Determine the (X, Y) coordinate at the center of the cell enclosing the given text.  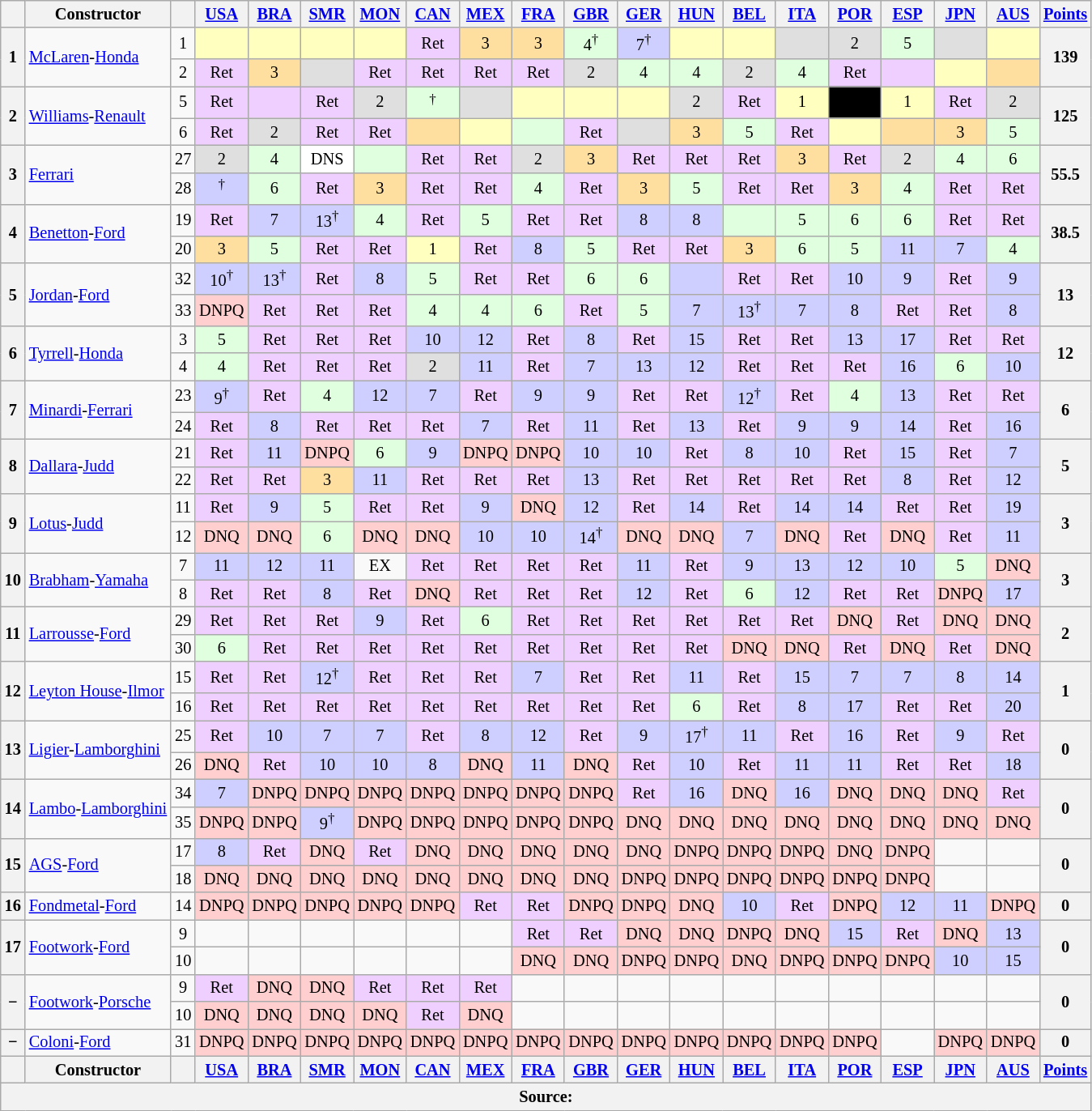
24 (183, 426)
125 (1065, 117)
Lotus-Judd (98, 523)
30 (183, 648)
Footwork-Porsche (98, 1001)
Ferrari (98, 175)
Source: (546, 1097)
139 (1065, 57)
4† (591, 44)
29 (183, 621)
17† (696, 735)
Larrousse-Ford (98, 635)
21 (183, 453)
7† (644, 44)
Williams-Renault (98, 117)
34 (183, 793)
McLaren-Honda (98, 57)
Jordan-Ford (98, 294)
Fondmetal-Ford (98, 906)
10† (222, 279)
38.5 (1065, 233)
EX (380, 566)
31 (183, 1042)
35 (183, 823)
Lambo-Lamborghini (98, 808)
Footwork-Ford (98, 947)
14† (591, 536)
33 (183, 309)
Minardi-Ferrari (98, 410)
Tyrrell-Honda (98, 353)
26 (183, 765)
Coloni-Ford (98, 1042)
23 (183, 397)
Ligier-Lamborghini (98, 750)
Dallara-Judd (98, 466)
27 (183, 159)
32 (183, 279)
Leyton House-Ilmor (98, 692)
55.5 (1065, 175)
Brabham-Yamaha (98, 580)
28 (183, 188)
AGS-Ford (98, 865)
Benetton-Ford (98, 233)
DNS (327, 159)
25 (183, 735)
22 (183, 480)
